From the cell containing the given text, extract its center point as [X, Y] coordinate. 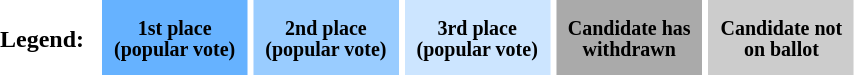
Candidate haswithdrawn [630, 38]
2nd place(popular vote) [326, 38]
1st place(popular vote) [174, 38]
Legend: [48, 38]
3rd place(popular vote) [478, 38]
